Determine the [X, Y] coordinate at the center of the cell enclosing the given text.  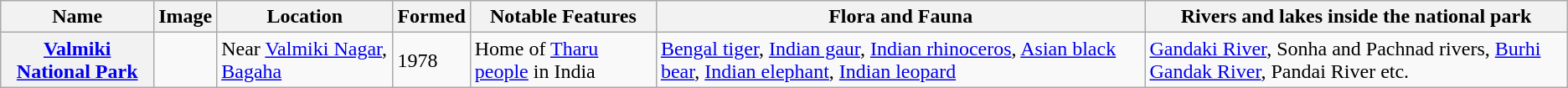
Location [305, 17]
Rivers and lakes inside the national park [1356, 17]
Home of Tharu people in India [563, 60]
Formed [431, 17]
Bengal tiger, Indian gaur, Indian rhinoceros, Asian black bear, Indian elephant, Indian leopard [900, 60]
Name [77, 17]
1978 [431, 60]
Flora and Fauna [900, 17]
Valmiki National Park [77, 60]
Gandaki River, Sonha and Pachnad rivers, Burhi Gandak River, Pandai River etc. [1356, 60]
Image [186, 17]
Notable Features [563, 17]
Near Valmiki Nagar, Bagaha [305, 60]
